Find where the given text appears and provide that cell's center as [x, y] coordinate. 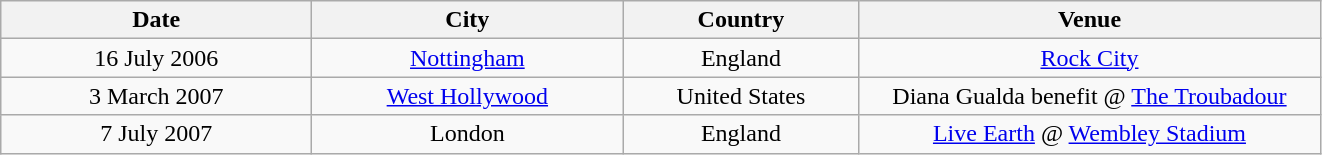
16 July 2006 [156, 58]
7 July 2007 [156, 134]
United States [741, 96]
Rock City [1090, 58]
City [468, 20]
Date [156, 20]
Live Earth @ Wembley Stadium [1090, 134]
3 March 2007 [156, 96]
Country [741, 20]
Venue [1090, 20]
West Hollywood [468, 96]
Diana Gualda benefit @ The Troubadour [1090, 96]
London [468, 134]
Nottingham [468, 58]
